Search for the cell housing the specified text and yield its [X, Y] center coordinate. 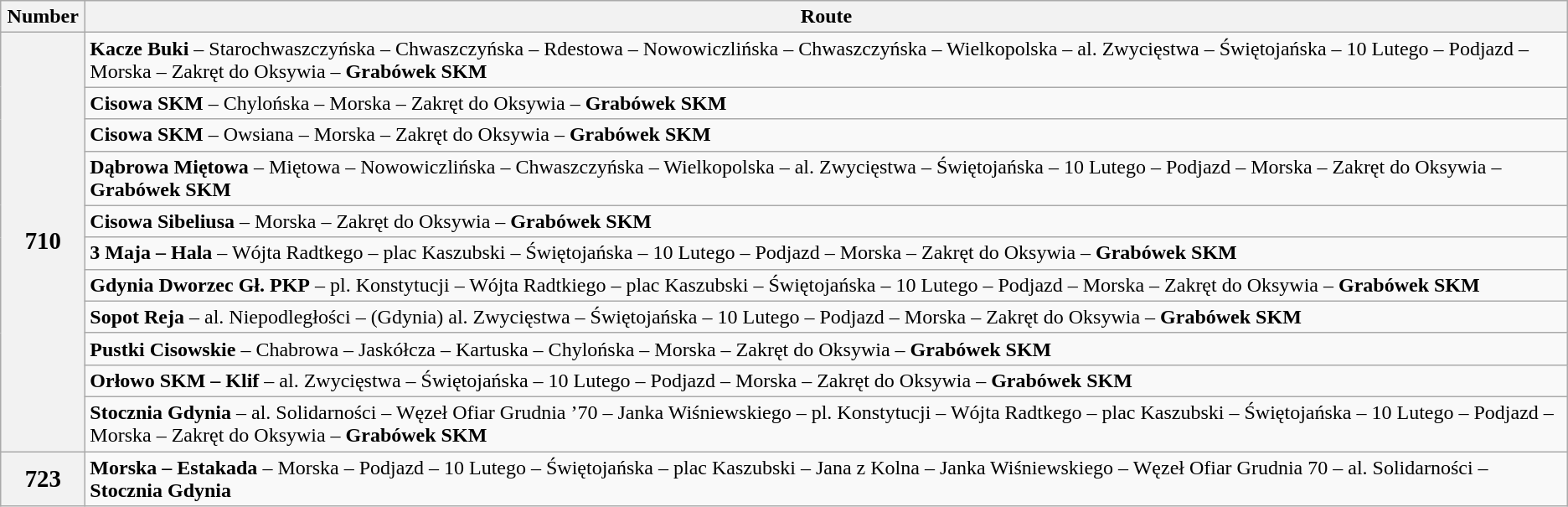
723 [44, 478]
Cisowa Sibeliusa – Morska – Zakręt do Oksywia – Grabówek SKM [826, 221]
Cisowa SKM – Owsiana – Morska – Zakręt do Oksywia – Grabówek SKM [826, 135]
710 [44, 242]
Sopot Reja – al. Niepodległości – (Gdynia) al. Zwycięstwa – Świętojańska – 10 Lutego – Podjazd – Morska – Zakręt do Oksywia – Grabówek SKM [826, 317]
Orłowo SKM – Klif – al. Zwycięstwa – Świętojańska – 10 Lutego – Podjazd – Morska – Zakręt do Oksywia – Grabówek SKM [826, 380]
Cisowa SKM – Chylońska – Morska – Zakręt do Oksywia – Grabówek SKM [826, 103]
Pustki Cisowskie – Chabrowa – Jaskółcza – Kartuska – Chylońska – Morska – Zakręt do Oksywia – Grabówek SKM [826, 349]
Route [826, 17]
Number [44, 17]
3 Maja – Hala – Wójta Radtkego – plac Kaszubski – Świętojańska – 10 Lutego – Podjazd – Morska – Zakręt do Oksywia – Grabówek SKM [826, 253]
